Extract the (X, Y) coordinate from the center of the cell holding the provided text.  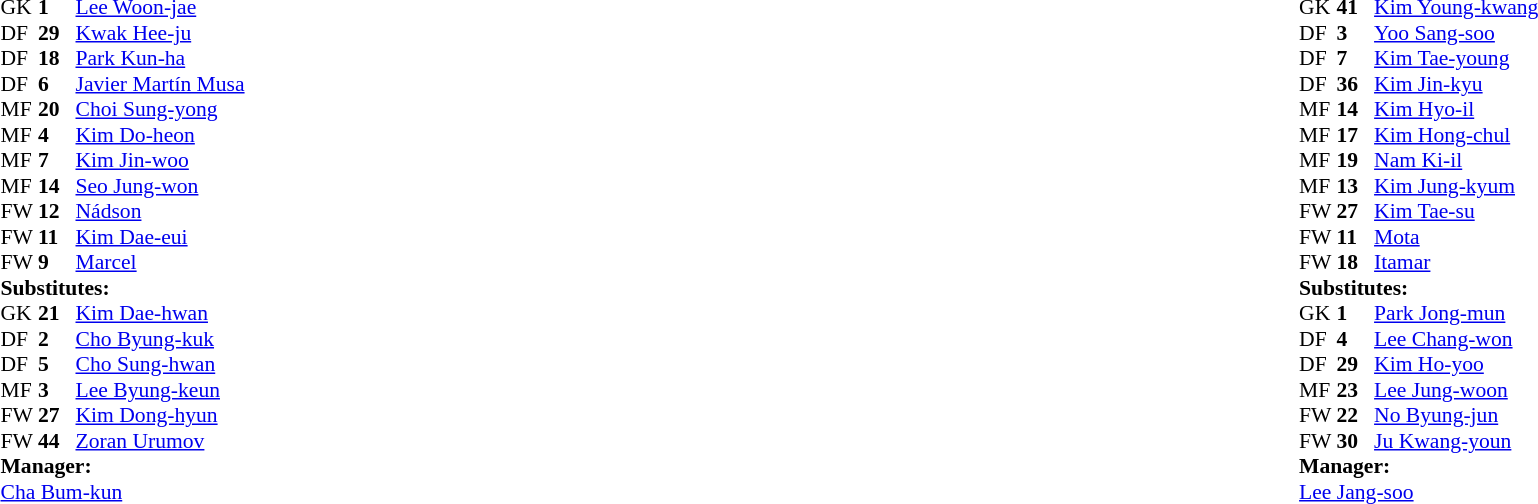
1 (1356, 313)
6 (57, 84)
20 (57, 109)
Itamar (1456, 263)
Kim Jin-woo (160, 161)
30 (1356, 441)
Javier Martín Musa (160, 84)
Kwak Hee-ju (160, 33)
36 (1356, 84)
Kim Tae-young (1456, 59)
Yoo Sang-soo (1456, 33)
Kim Dae-eui (160, 237)
Lee Byung-keun (160, 390)
Kim Jung-kyum (1456, 186)
2 (57, 339)
19 (1356, 161)
Kim Jin-kyu (1456, 84)
Cho Sung-hwan (160, 365)
13 (1356, 186)
12 (57, 211)
No Byung-jun (1456, 415)
Kim Do-heon (160, 135)
Nam Ki-il (1456, 161)
44 (57, 441)
Park Jong-mun (1456, 313)
Kim Dong-hyun (160, 415)
Marcel (160, 263)
Ju Kwang-youn (1456, 441)
Seo Jung-won (160, 186)
9 (57, 263)
Zoran Urumov (160, 441)
Kim Dae-hwan (160, 313)
Nádson (160, 211)
Choi Sung-yong (160, 109)
Kim Hyo-il (1456, 109)
5 (57, 365)
Kim Ho-yoo (1456, 365)
21 (57, 313)
17 (1356, 135)
Cho Byung-kuk (160, 339)
Kim Hong-chul (1456, 135)
Park Kun-ha (160, 59)
Lee Jung-woon (1456, 390)
22 (1356, 415)
23 (1356, 390)
Lee Chang-won (1456, 339)
Mota (1456, 237)
Kim Tae-su (1456, 211)
